Determine the [x, y] coordinate at the center of the cell enclosing the given text.  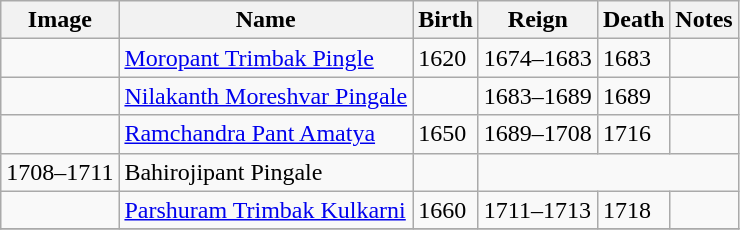
1660 [446, 210]
1620 [446, 58]
1711–1713 [538, 210]
Death [633, 20]
Ramchandra Pant Amatya [266, 134]
1650 [446, 134]
1683 [633, 58]
1689–1708 [538, 134]
1689 [633, 96]
1683–1689 [538, 96]
Parshuram Trimbak Kulkarni [266, 210]
Birth [446, 20]
1708–1711 [60, 172]
Image [60, 20]
1716 [633, 134]
Bahirojipant Pingale [266, 172]
1674–1683 [538, 58]
Name [266, 20]
Reign [538, 20]
Nilakanth Moreshvar Pingale [266, 96]
Notes [704, 20]
Moropant Trimbak Pingle [266, 58]
1718 [633, 210]
